Pinpoint the cell where the given text exists, returning its [X, Y] midpoint coordinate. 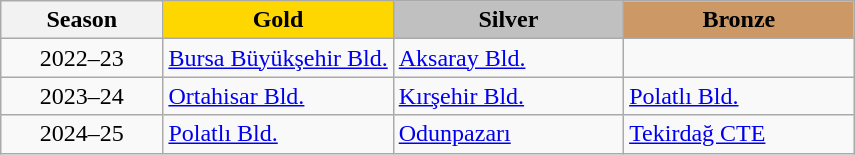
2023–24 [82, 96]
2022–23 [82, 58]
Ortahisar Bld. [278, 96]
Season [82, 20]
Odunpazarı [508, 134]
2024–25 [82, 134]
Bronze [739, 20]
Tekirdağ CTE [739, 134]
Silver [508, 20]
Kırşehir Bld. [508, 96]
Aksaray Bld. [508, 58]
Gold [278, 20]
Bursa Büyükşehir Bld. [278, 58]
